Determine the (X, Y) coordinate at the center of the cell enclosing the given text.  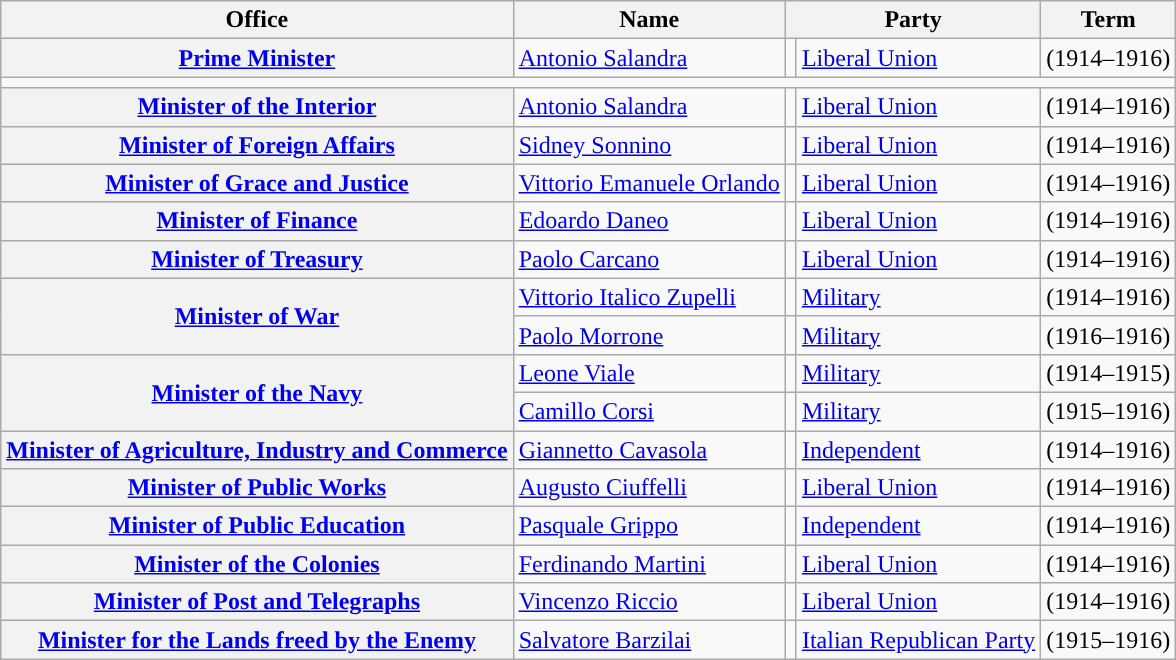
Term (1108, 20)
Minister of War (257, 316)
Office (257, 20)
Prime Minister (257, 58)
Giannetto Cavasola (649, 449)
Salvatore Barzilai (649, 640)
Pasquale Grippo (649, 526)
Paolo Carcano (649, 259)
Party (912, 20)
Camillo Corsi (649, 411)
Vincenzo Riccio (649, 602)
Minister of Foreign Affairs (257, 145)
Minister of Treasury (257, 259)
Minister of the Navy (257, 392)
Name (649, 20)
Minister of Public Works (257, 488)
Minister for the Lands freed by the Enemy (257, 640)
Minister of the Colonies (257, 564)
Paolo Morrone (649, 335)
Vittorio Italico Zupelli (649, 297)
Minister of Grace and Justice (257, 183)
Minister of the Interior (257, 107)
Minister of Public Education (257, 526)
Leone Viale (649, 373)
Sidney Sonnino (649, 145)
Ferdinando Martini (649, 564)
Italian Republican Party (918, 640)
Edoardo Daneo (649, 221)
Minister of Finance (257, 221)
Minister of Post and Telegraphs (257, 602)
(1914–1915) (1108, 373)
Vittorio Emanuele Orlando (649, 183)
(1916–1916) (1108, 335)
Minister of Agriculture, Industry and Commerce (257, 449)
Augusto Ciuffelli (649, 488)
